Provide the (x, y) coordinate of the cell's center where the given text is located.  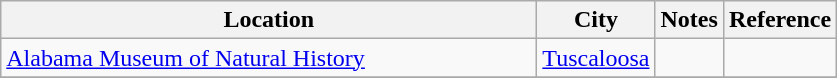
Alabama Museum of Natural History (269, 58)
Notes (689, 20)
Reference (780, 20)
Tuscaloosa (596, 58)
Location (269, 20)
City (596, 20)
